Return (X, Y) of the center of cell containing provided text 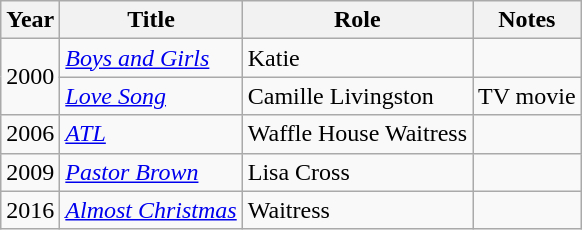
2016 (30, 210)
Lisa Cross (357, 172)
2006 (30, 134)
ATL (151, 134)
Almost Christmas (151, 210)
Katie (357, 58)
Role (357, 20)
2000 (30, 77)
Title (151, 20)
Camille Livingston (357, 96)
Boys and Girls (151, 58)
Waffle House Waitress (357, 134)
Waitress (357, 210)
TV movie (526, 96)
Year (30, 20)
Notes (526, 20)
Love Song (151, 96)
2009 (30, 172)
Pastor Brown (151, 172)
